Determine the (X, Y) coordinate at the center of the cell enclosing the given text.  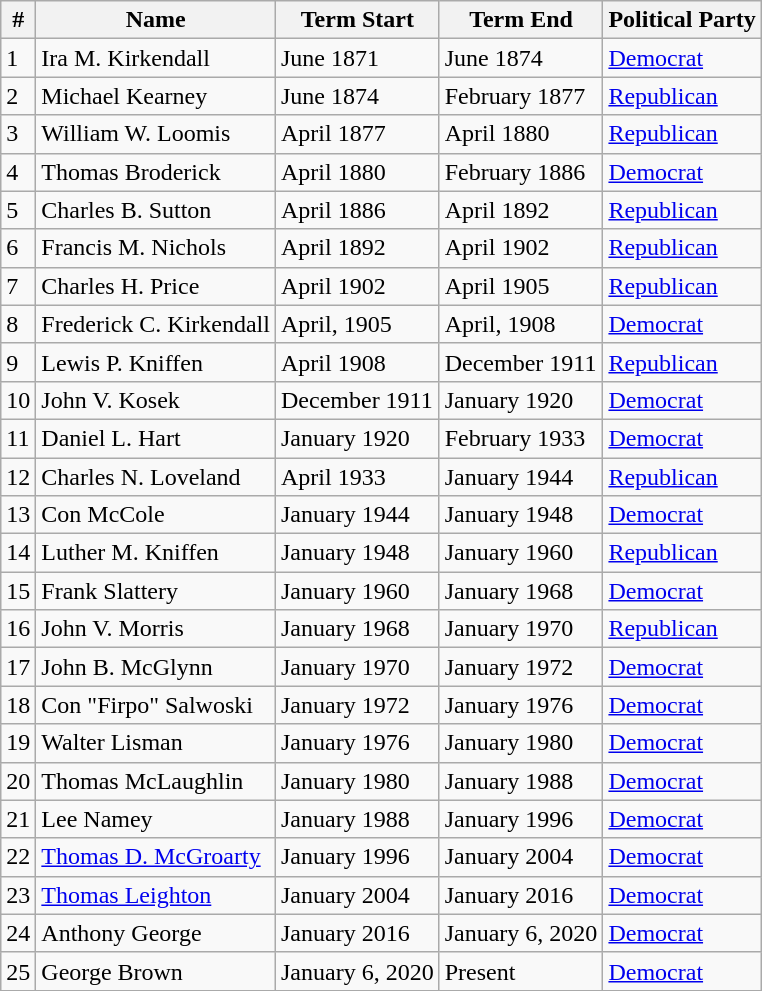
18 (18, 705)
George Brown (156, 971)
Thomas D. McGroarty (156, 857)
23 (18, 895)
Term Start (357, 20)
John V. Morris (156, 629)
9 (18, 362)
April, 1908 (521, 324)
2 (18, 96)
Term End (521, 20)
Frank Slattery (156, 591)
Francis M. Nichols (156, 248)
Ira M. Kirkendall (156, 58)
25 (18, 971)
13 (18, 515)
14 (18, 553)
24 (18, 933)
22 (18, 857)
7 (18, 286)
Lewis P. Kniffen (156, 362)
Luther M. Kniffen (156, 553)
12 (18, 477)
5 (18, 210)
Present (521, 971)
Frederick C. Kirkendall (156, 324)
Charles N. Loveland (156, 477)
17 (18, 667)
February 1933 (521, 438)
Charles B. Sutton (156, 210)
# (18, 20)
April 1933 (357, 477)
February 1886 (521, 172)
3 (18, 134)
April 1877 (357, 134)
Michael Kearney (156, 96)
Thomas Leighton (156, 895)
1 (18, 58)
8 (18, 324)
Anthony George (156, 933)
April 1905 (521, 286)
John B. McGlynn (156, 667)
April, 1905 (357, 324)
21 (18, 819)
Con "Firpo" Salwoski (156, 705)
11 (18, 438)
John V. Kosek (156, 400)
Daniel L. Hart (156, 438)
Lee Namey (156, 819)
Name (156, 20)
16 (18, 629)
6 (18, 248)
Political Party (682, 20)
Walter Lisman (156, 743)
10 (18, 400)
William W. Loomis (156, 134)
4 (18, 172)
Thomas Broderick (156, 172)
Thomas McLaughlin (156, 781)
June 1871 (357, 58)
Charles H. Price (156, 286)
April 1886 (357, 210)
April 1908 (357, 362)
Con McCole (156, 515)
20 (18, 781)
February 1877 (521, 96)
15 (18, 591)
19 (18, 743)
